Determine the [x, y] coordinate at the center of the cell enclosing the given text.  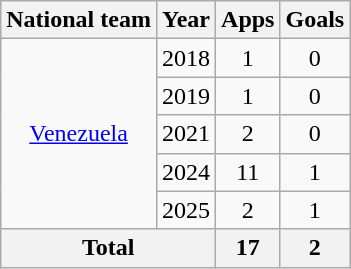
Apps [248, 20]
17 [248, 248]
Total [108, 248]
2018 [186, 58]
2019 [186, 96]
2021 [186, 134]
2025 [186, 210]
Year [186, 20]
11 [248, 172]
2024 [186, 172]
Venezuela [79, 134]
National team [79, 20]
Goals [315, 20]
